Provide the (X, Y) coordinate of the cell's center where the given text is located.  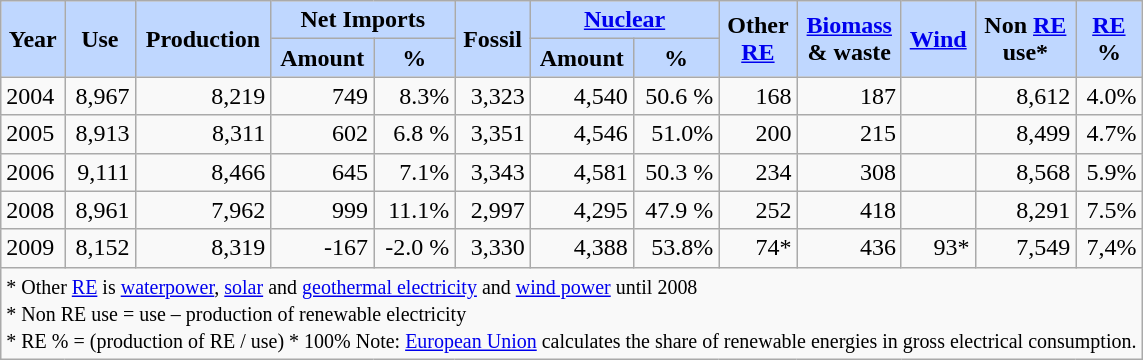
5.9% (1109, 172)
3,343 (492, 172)
2009 (33, 248)
2,997 (492, 210)
8,568 (1026, 172)
200 (758, 134)
215 (849, 134)
Production (203, 39)
749 (322, 96)
3,351 (492, 134)
7.5% (1109, 210)
Use (100, 39)
4,295 (582, 210)
8,219 (203, 96)
Net Imports (363, 20)
308 (849, 172)
93* (938, 248)
Biomass& waste (849, 39)
50.3 % (676, 172)
RE% (1109, 39)
7,962 (203, 210)
Year (33, 39)
OtherRE (758, 39)
2005 (33, 134)
436 (849, 248)
8,311 (203, 134)
418 (849, 210)
2004 (33, 96)
-167 (322, 248)
4.7% (1109, 134)
11.1% (414, 210)
8,291 (1026, 210)
3,323 (492, 96)
8.3% (414, 96)
252 (758, 210)
999 (322, 210)
7.1% (414, 172)
6.8 % (414, 134)
8,466 (203, 172)
2006 (33, 172)
645 (322, 172)
9,111 (100, 172)
Nuclear (624, 20)
7,549 (1026, 248)
8,913 (100, 134)
47.9 % (676, 210)
8,499 (1026, 134)
187 (849, 96)
8,612 (1026, 96)
4,540 (582, 96)
168 (758, 96)
-2.0 % (414, 248)
234 (758, 172)
53.8% (676, 248)
8,967 (100, 96)
8,319 (203, 248)
8,152 (100, 248)
74* (758, 248)
4.0% (1109, 96)
4,546 (582, 134)
3,330 (492, 248)
50.6 % (676, 96)
2008 (33, 210)
Fossil (492, 39)
Wind (938, 39)
7,4% (1109, 248)
51.0% (676, 134)
602 (322, 134)
8,961 (100, 210)
4,388 (582, 248)
4,581 (582, 172)
Non REuse* (1026, 39)
